Output the [x, y] coordinate of the center of the cell containing the given text.  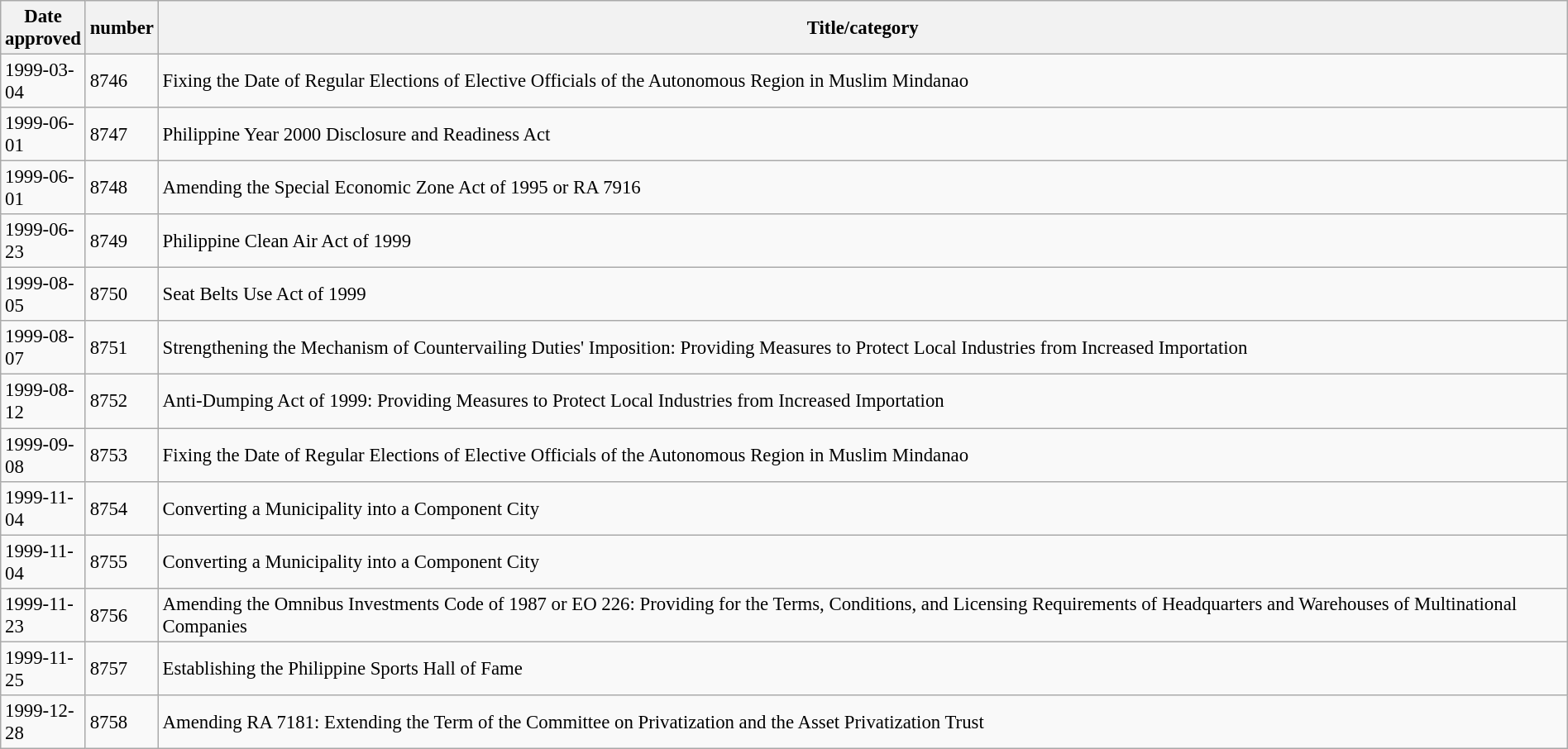
8753 [122, 455]
8758 [122, 723]
8750 [122, 294]
Amending RA 7181: Extending the Term of the Committee on Privatization and the Asset Privatization Trust [863, 723]
8754 [122, 508]
8747 [122, 134]
Strengthening the Mechanism of Countervailing Duties' Imposition: Providing Measures to Protect Local Industries from Increased Importation [863, 347]
8755 [122, 562]
Philippine Year 2000 Disclosure and Readiness Act [863, 134]
Title/category [863, 28]
8749 [122, 241]
1999-08-07 [43, 347]
number [122, 28]
1999-11-23 [43, 615]
8757 [122, 668]
Date approved [43, 28]
1999-12-28 [43, 723]
8748 [122, 188]
Anti-Dumping Act of 1999: Providing Measures to Protect Local Industries from Increased Importation [863, 402]
1999-06-23 [43, 241]
1999-11-25 [43, 668]
8751 [122, 347]
8752 [122, 402]
1999-03-04 [43, 81]
8756 [122, 615]
1999-08-12 [43, 402]
1999-08-05 [43, 294]
1999-09-08 [43, 455]
8746 [122, 81]
Amending the Special Economic Zone Act of 1995 or RA 7916 [863, 188]
Philippine Clean Air Act of 1999 [863, 241]
Establishing the Philippine Sports Hall of Fame [863, 668]
Seat Belts Use Act of 1999 [863, 294]
